Extract the (X, Y) coordinate from the center of the cell holding the provided text.  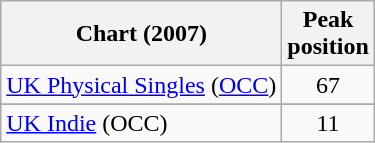
UK Physical Singles (OCC) (142, 85)
UK Indie (OCC) (142, 123)
11 (328, 123)
Chart (2007) (142, 34)
Peakposition (328, 34)
67 (328, 85)
